Capture the cell that displays the provided text and extract its [x, y] central coordinate. 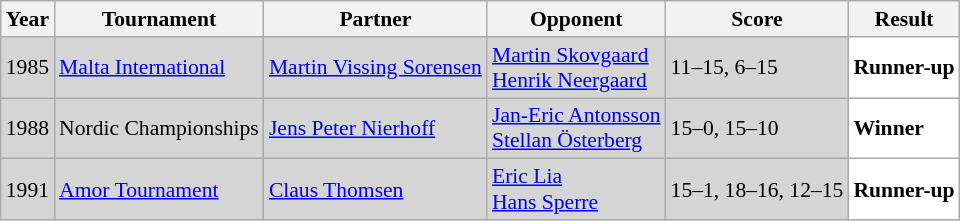
Score [758, 19]
1991 [28, 190]
Result [904, 19]
1985 [28, 68]
Partner [376, 19]
Jens Peter Nierhoff [376, 128]
15–1, 18–16, 12–15 [758, 190]
Martin Vissing Sorensen [376, 68]
Opponent [576, 19]
15–0, 15–10 [758, 128]
Martin Skovgaard Henrik Neergaard [576, 68]
Jan-Eric Antonsson Stellan Österberg [576, 128]
1988 [28, 128]
11–15, 6–15 [758, 68]
Tournament [159, 19]
Malta International [159, 68]
Year [28, 19]
Claus Thomsen [376, 190]
Winner [904, 128]
Eric Lia Hans Sperre [576, 190]
Nordic Championships [159, 128]
Amor Tournament [159, 190]
